Capture the cell that displays the provided text and extract its (x, y) central coordinate. 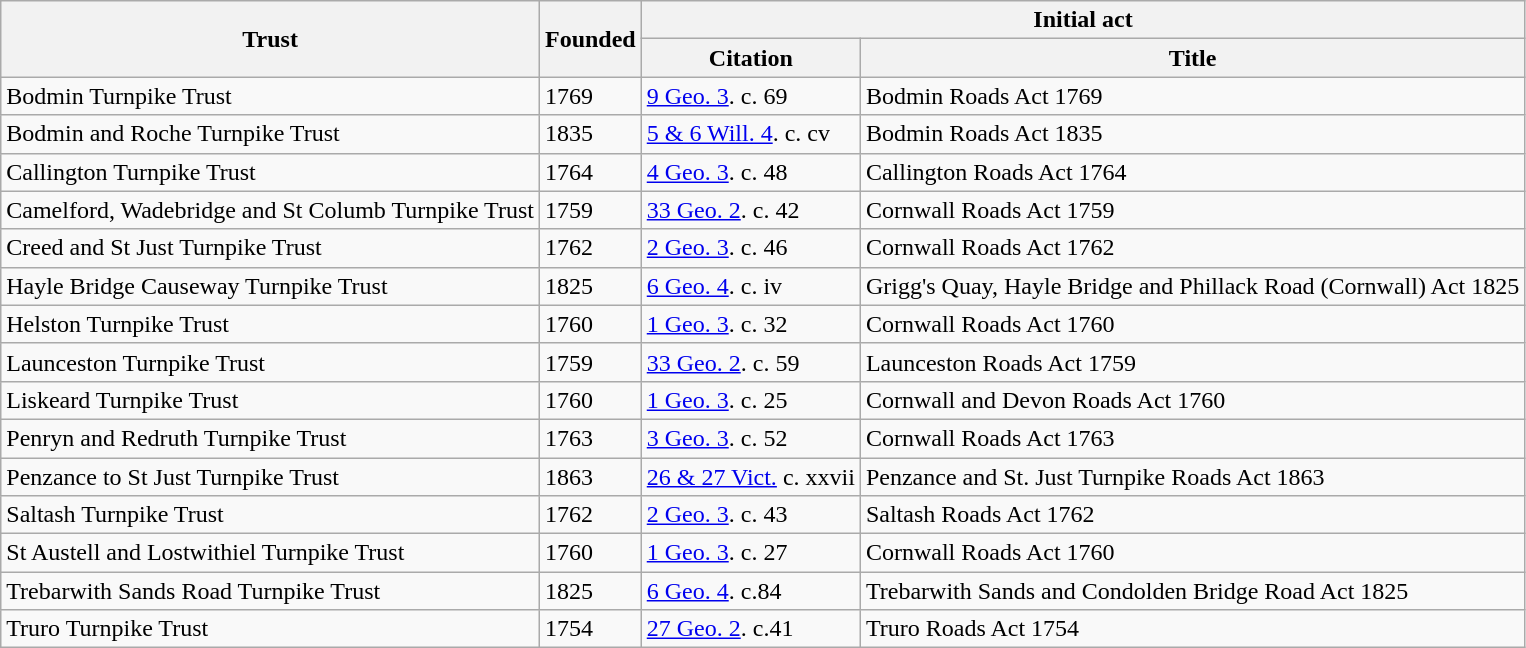
1863 (590, 477)
1769 (590, 96)
27 Geo. 2. c.41 (750, 629)
Cornwall Roads Act 1763 (1192, 438)
Launceston Turnpike Trust (270, 362)
4 Geo. 3. c. 48 (750, 172)
Bodmin Turnpike Trust (270, 96)
Trebarwith Sands Road Turnpike Trust (270, 591)
Penzance to St Just Turnpike Trust (270, 477)
Citation (750, 58)
3 Geo. 3. c. 52 (750, 438)
Trust (270, 39)
1763 (590, 438)
Cornwall Roads Act 1759 (1192, 210)
Initial act (1083, 20)
9 Geo. 3. c. 69 (750, 96)
Saltash Roads Act 1762 (1192, 515)
Truro Roads Act 1754 (1192, 629)
26 & 27 Vict. c. xxvii (750, 477)
2 Geo. 3. c. 43 (750, 515)
Cornwall and Devon Roads Act 1760 (1192, 400)
33 Geo. 2. c. 42 (750, 210)
Bodmin Roads Act 1835 (1192, 134)
Launceston Roads Act 1759 (1192, 362)
Penzance and St. Just Turnpike Roads Act 1863 (1192, 477)
Liskeard Turnpike Trust (270, 400)
Founded (590, 39)
1754 (590, 629)
Truro Turnpike Trust (270, 629)
Helston Turnpike Trust (270, 324)
Grigg's Quay, Hayle Bridge and Phillack Road (Cornwall) Act 1825 (1192, 286)
Cornwall Roads Act 1762 (1192, 248)
Trebarwith Sands and Condolden Bridge Road Act 1825 (1192, 591)
Callington Roads Act 1764 (1192, 172)
1 Geo. 3. c. 27 (750, 553)
St Austell and Lostwithiel Turnpike Trust (270, 553)
Camelford, Wadebridge and St Columb Turnpike Trust (270, 210)
1 Geo. 3. c. 25 (750, 400)
5 & 6 Will. 4. c. cv (750, 134)
1835 (590, 134)
Penryn and Redruth Turnpike Trust (270, 438)
1 Geo. 3. c. 32 (750, 324)
6 Geo. 4. c.84 (750, 591)
Title (1192, 58)
33 Geo. 2. c. 59 (750, 362)
1764 (590, 172)
Hayle Bridge Causeway Turnpike Trust (270, 286)
6 Geo. 4. c. iv (750, 286)
Bodmin Roads Act 1769 (1192, 96)
2 Geo. 3. c. 46 (750, 248)
Callington Turnpike Trust (270, 172)
Bodmin and Roche Turnpike Trust (270, 134)
Saltash Turnpike Trust (270, 515)
Creed and St Just Turnpike Trust (270, 248)
